Pinpoint the cell where the given text exists, returning its (X, Y) midpoint coordinate. 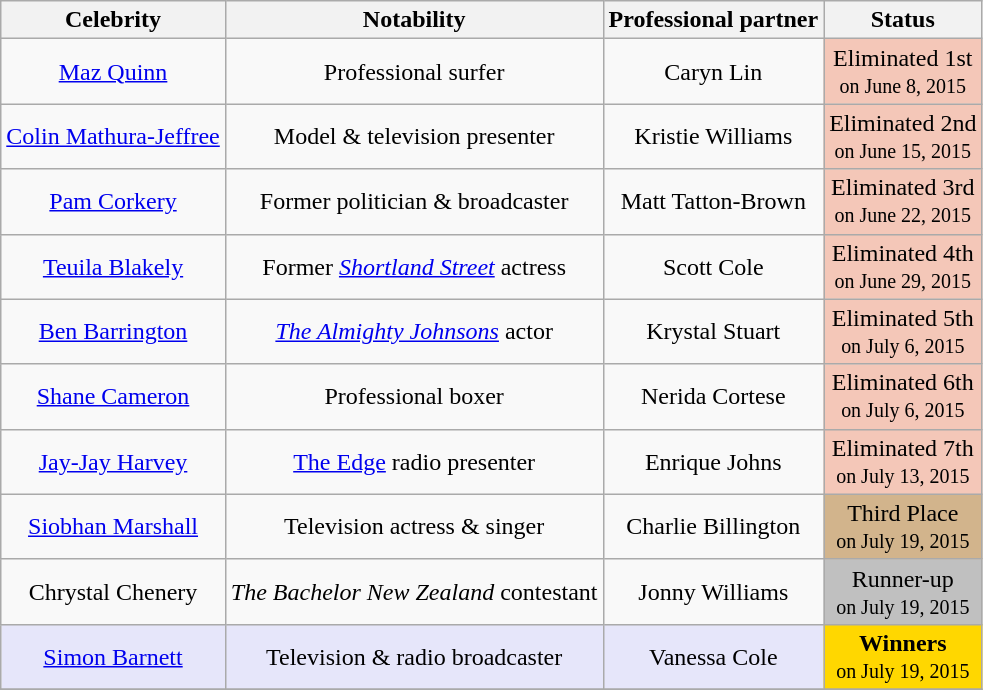
Krystal Stuart (714, 332)
Siobhan Marshall (114, 526)
Kristie Williams (714, 136)
Runner-upon July 19, 2015 (903, 592)
Celebrity (114, 20)
Colin Mathura-Jeffree (114, 136)
Vanessa Cole (714, 656)
Jay-Jay Harvey (114, 462)
Teuila Blakely (114, 266)
Eliminated 5thon July 6, 2015 (903, 332)
Jonny Williams (714, 592)
Enrique Johns (714, 462)
Former politician & broadcaster (414, 202)
Scott Cole (714, 266)
Model & television presenter (414, 136)
Eliminated 3rdon June 22, 2015 (903, 202)
Pam Corkery (114, 202)
Shane Cameron (114, 396)
Television actress & singer (414, 526)
Ben Barrington (114, 332)
Eliminated 4thon June 29, 2015 (903, 266)
Eliminated 2ndon June 15, 2015 (903, 136)
Matt Tatton-Brown (714, 202)
Chrystal Chenery (114, 592)
Professional boxer (414, 396)
Professional partner (714, 20)
Caryn Lin (714, 72)
Eliminated 6thon July 6, 2015 (903, 396)
Nerida Cortese (714, 396)
Third Placeon July 19, 2015 (903, 526)
Winnerson July 19, 2015 (903, 656)
Former Shortland Street actress (414, 266)
Television & radio broadcaster (414, 656)
Maz Quinn (114, 72)
Charlie Billington (714, 526)
The Edge radio presenter (414, 462)
Simon Barnett (114, 656)
Eliminated 7thon July 13, 2015 (903, 462)
Professional surfer (414, 72)
Status (903, 20)
The Bachelor New Zealand contestant (414, 592)
The Almighty Johnsons actor (414, 332)
Eliminated 1ston June 8, 2015 (903, 72)
Notability (414, 20)
